Locate the cell with the specified text and output its [x, y] center coordinate. 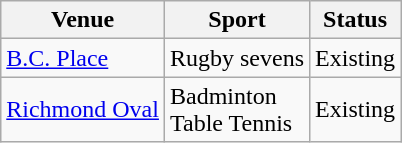
Sport [236, 20]
B.C. Place [83, 58]
Richmond Oval [83, 110]
Rugby sevens [236, 58]
BadmintonTable Tennis [236, 110]
Venue [83, 20]
Status [356, 20]
